Identify which cell holds the provided text, then report its [x, y] central coordinate. 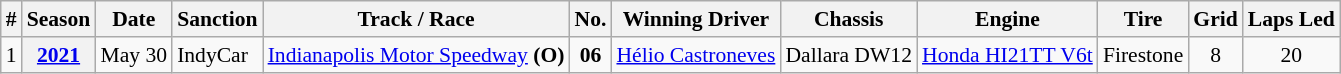
Chassis [848, 19]
2021 [59, 55]
Tire [1143, 19]
Honda HI21TT V6t [1008, 55]
Sanction [218, 19]
Winning Driver [696, 19]
Engine [1008, 19]
Date [134, 19]
Grid [1216, 19]
IndyCar [218, 55]
Firestone [1143, 55]
06 [591, 55]
Indianapolis Motor Speedway (O) [416, 55]
1 [12, 55]
No. [591, 19]
# [12, 19]
Season [59, 19]
8 [1216, 55]
Dallara DW12 [848, 55]
Laps Led [1292, 19]
Hélio Castroneves [696, 55]
Track / Race [416, 19]
20 [1292, 55]
May 30 [134, 55]
